Return (X, Y) of the center of cell containing provided text 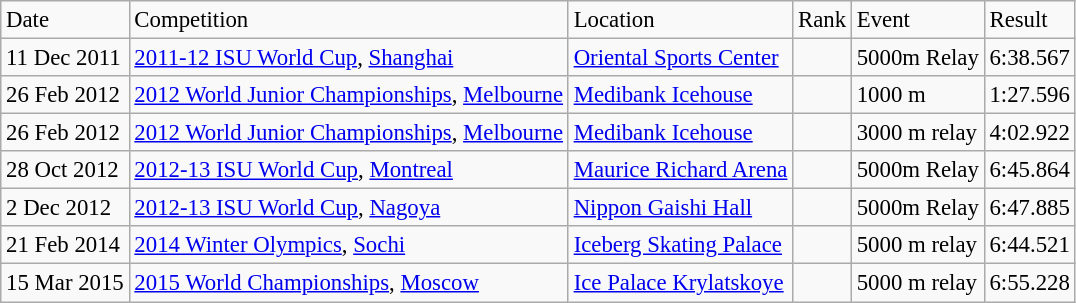
2015 World Championships, Moscow (348, 283)
Rank (822, 20)
2012-13 ISU World Cup, Nagoya (348, 208)
6:44.521 (1030, 245)
4:02.922 (1030, 133)
15 Mar 2015 (65, 283)
Oriental Sports Center (680, 58)
Result (1030, 20)
28 Oct 2012 (65, 170)
6:38.567 (1030, 58)
2011-12 ISU World Cup, Shanghai (348, 58)
21 Feb 2014 (65, 245)
11 Dec 2011 (65, 58)
Iceberg Skating Palace (680, 245)
6:45.864 (1030, 170)
6:47.885 (1030, 208)
3000 m relay (918, 133)
1000 m (918, 95)
Location (680, 20)
Maurice Richard Arena (680, 170)
2 Dec 2012 (65, 208)
Ice Palace Krylatskoye (680, 283)
2014 Winter Olympics, Sochi (348, 245)
6:55.228 (1030, 283)
Nippon Gaishi Hall (680, 208)
2012-13 ISU World Cup, Montreal (348, 170)
Competition (348, 20)
Event (918, 20)
1:27.596 (1030, 95)
Date (65, 20)
